Capture the cell that displays the provided text and extract its (x, y) central coordinate. 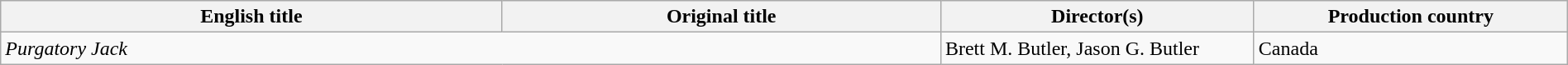
Brett M. Butler, Jason G. Butler (1097, 48)
Production country (1411, 17)
Canada (1411, 48)
English title (251, 17)
Director(s) (1097, 17)
Purgatory Jack (471, 48)
Original title (721, 17)
